Extract the (X, Y) coordinate from the center of the cell holding the provided text.  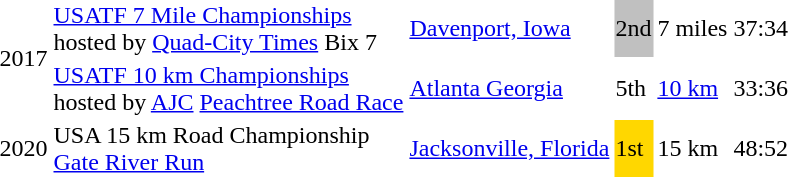
USA 15 km Road ChampionshipGate River Run (228, 148)
1st (634, 148)
Davenport, Iowa (510, 28)
15 km (692, 148)
Atlanta Georgia (510, 88)
5th (634, 88)
2nd (634, 28)
Jacksonville, Florida (510, 148)
USATF 10 km Championships hosted by AJC Peachtree Road Race (228, 88)
10 km (692, 88)
USATF 7 Mile Championships hosted by Quad-City Times Bix 7 (228, 28)
7 miles (692, 28)
